Extract the [X, Y] coordinate from the center of the cell holding the provided text.  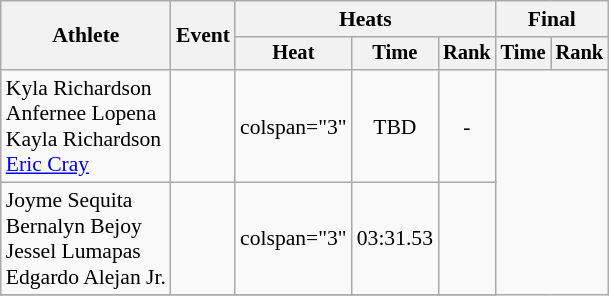
Joyme SequitaBernalyn BejoyJessel LumapasEdgardo Alejan Jr. [86, 239]
03:31.53 [395, 239]
Event [203, 36]
Heat [294, 54]
TBD [395, 126]
Athlete [86, 36]
Kyla RichardsonAnfernee LopenaKayla RichardsonEric Cray [86, 126]
- [467, 126]
Final [552, 19]
Heats [366, 19]
